Locate the cell with the specified text and output its [x, y] center coordinate. 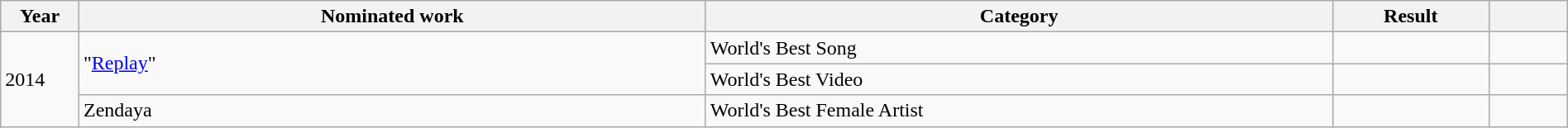
World's Best Video [1019, 79]
Year [40, 17]
Nominated work [392, 17]
Zendaya [392, 111]
"Replay" [392, 64]
2014 [40, 79]
World's Best Female Artist [1019, 111]
Result [1411, 17]
World's Best Song [1019, 48]
Category [1019, 17]
